Find where the given text appears and provide that cell's center as [X, Y] coordinate. 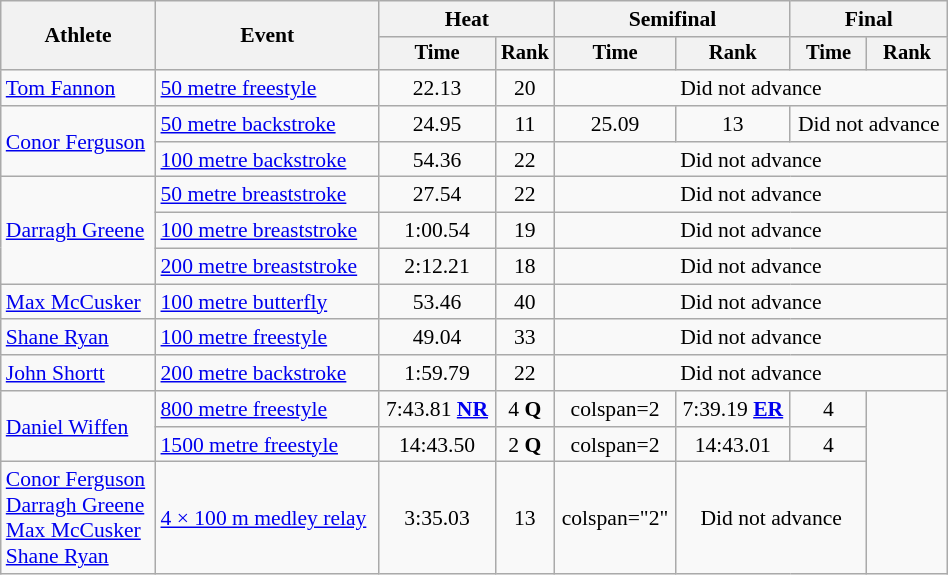
100 metre backstroke [267, 160]
14:43.01 [732, 445]
2 Q [525, 445]
Max McCusker [78, 302]
Final [868, 19]
100 metre breaststroke [267, 231]
4 Q [525, 409]
1500 metre freestyle [267, 445]
50 metre breaststroke [267, 195]
40 [525, 302]
3:35.03 [437, 518]
19 [525, 231]
22.13 [437, 88]
49.04 [437, 338]
4 × 100 m medley relay [267, 518]
27.54 [437, 195]
1:59.79 [437, 373]
colspan="2" [616, 518]
33 [525, 338]
54.36 [437, 160]
7:39.19 ER [732, 409]
50 metre freestyle [267, 88]
100 metre butterfly [267, 302]
20 [525, 88]
Conor Ferguson [78, 142]
Darragh Greene [78, 230]
7:43.81 NR [437, 409]
800 metre freestyle [267, 409]
25.09 [616, 124]
11 [525, 124]
200 metre backstroke [267, 373]
200 metre breaststroke [267, 267]
Conor FergusonDarragh Greene Max McCusker Shane Ryan [78, 518]
18 [525, 267]
53.46 [437, 302]
24.95 [437, 124]
Tom Fannon [78, 88]
Daniel Wiffen [78, 426]
1:00.54 [437, 231]
50 metre backstroke [267, 124]
14:43.50 [437, 445]
Athlete [78, 36]
Heat [467, 19]
Shane Ryan [78, 338]
John Shortt [78, 373]
Event [267, 36]
2:12.21 [437, 267]
100 metre freestyle [267, 338]
Semifinal [673, 19]
